Capture the cell that displays the provided text and extract its [X, Y] central coordinate. 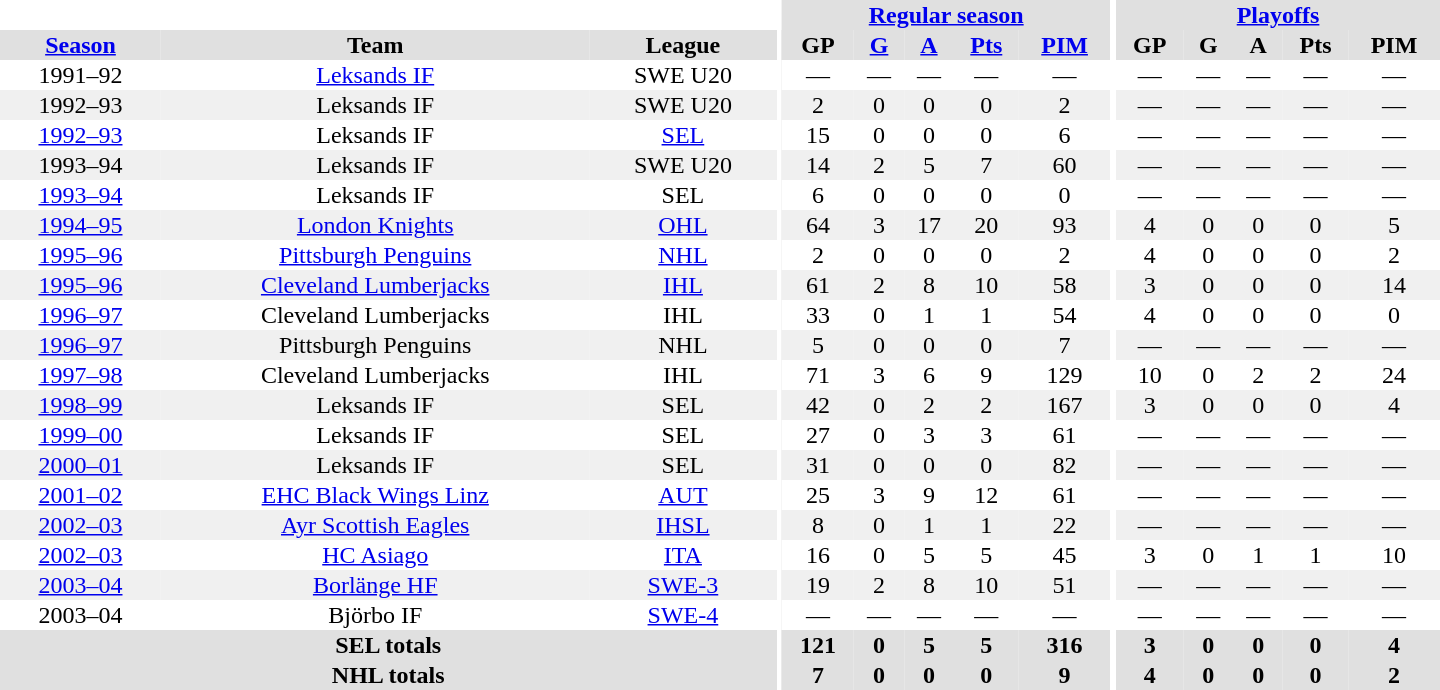
58 [1065, 285]
2000–01 [80, 465]
EHC Black Wings Linz [376, 495]
33 [818, 315]
12 [986, 495]
64 [818, 225]
1994–95 [80, 225]
54 [1065, 315]
Season [80, 45]
1991–92 [80, 75]
OHL [682, 225]
316 [1065, 645]
1998–99 [80, 405]
129 [1065, 375]
1997–98 [80, 375]
ITA [682, 555]
82 [1065, 465]
45 [1065, 555]
20 [986, 225]
2001–02 [80, 495]
25 [818, 495]
19 [818, 585]
League [682, 45]
NHL totals [388, 675]
22 [1065, 525]
60 [1065, 165]
AUT [682, 495]
London Knights [376, 225]
121 [818, 645]
Playoffs [1278, 15]
Borlänge HF [376, 585]
15 [818, 135]
SEL totals [388, 645]
167 [1065, 405]
HC Asiago [376, 555]
24 [1394, 375]
27 [818, 435]
17 [929, 225]
Björbo IF [376, 615]
SWE-4 [682, 615]
1999–00 [80, 435]
SWE-3 [682, 585]
Team [376, 45]
31 [818, 465]
Regular season [946, 15]
71 [818, 375]
51 [1065, 585]
16 [818, 555]
42 [818, 405]
IHSL [682, 525]
93 [1065, 225]
Ayr Scottish Eagles [376, 525]
